Return the (x, y) coordinate for the center point of the cell that contains the specified text.  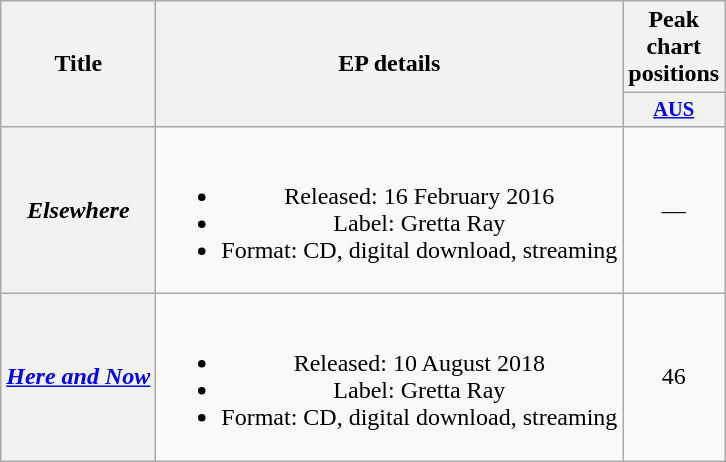
— (674, 210)
Released: 16 February 2016Label: Gretta Ray Format: CD, digital download, streaming (390, 210)
Released: 10 August 2018Label: Gretta Ray Format: CD, digital download, streaming (390, 378)
46 (674, 378)
EP details (390, 64)
Peak chart positions (674, 47)
Title (78, 64)
AUS (674, 110)
Here and Now (78, 378)
Elsewhere (78, 210)
